Search for the cell housing the specified text and yield its [x, y] center coordinate. 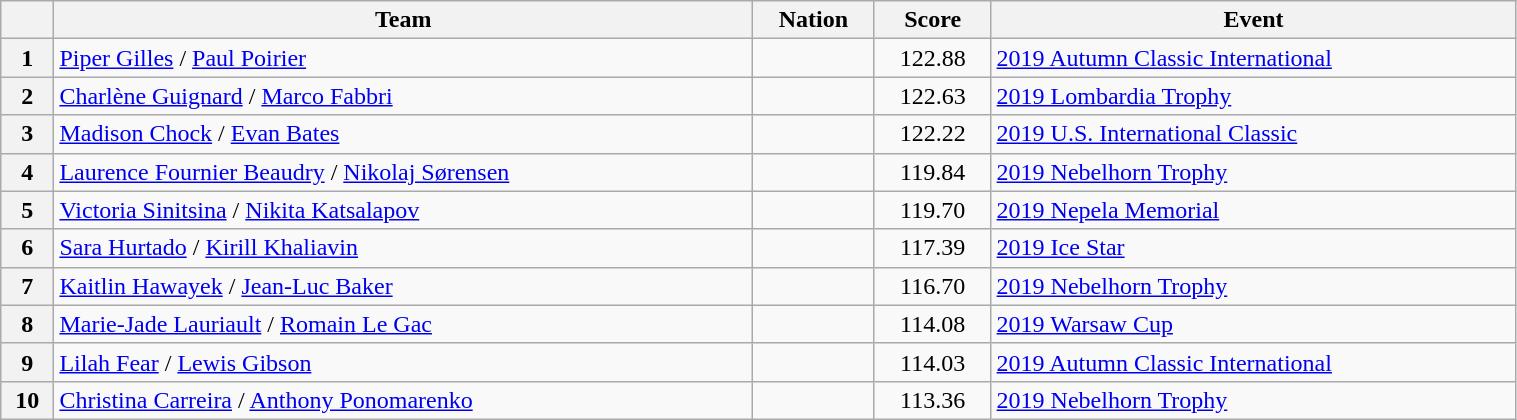
Marie-Jade Lauriault / Romain Le Gac [404, 324]
4 [28, 172]
116.70 [932, 286]
1 [28, 58]
8 [28, 324]
5 [28, 210]
2 [28, 96]
9 [28, 362]
Madison Chock / Evan Bates [404, 134]
122.88 [932, 58]
2019 Lombardia Trophy [1254, 96]
Lilah Fear / Lewis Gibson [404, 362]
2019 Nepela Memorial [1254, 210]
117.39 [932, 248]
2019 Ice Star [1254, 248]
119.84 [932, 172]
114.03 [932, 362]
10 [28, 400]
122.63 [932, 96]
Nation [813, 20]
Kaitlin Hawayek / Jean-Luc Baker [404, 286]
2019 Warsaw Cup [1254, 324]
Laurence Fournier Beaudry / Nikolaj Sørensen [404, 172]
2019 U.S. International Classic [1254, 134]
Piper Gilles / Paul Poirier [404, 58]
113.36 [932, 400]
122.22 [932, 134]
Sara Hurtado / Kirill Khaliavin [404, 248]
Victoria Sinitsina / Nikita Katsalapov [404, 210]
7 [28, 286]
3 [28, 134]
119.70 [932, 210]
6 [28, 248]
Score [932, 20]
Team [404, 20]
114.08 [932, 324]
Event [1254, 20]
Christina Carreira / Anthony Ponomarenko [404, 400]
Charlène Guignard / Marco Fabbri [404, 96]
